Extract the (X, Y) coordinate from the center of the cell holding the provided text.  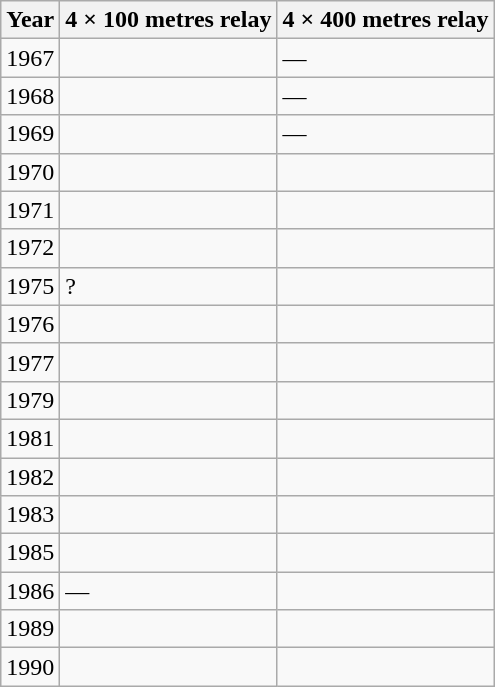
1971 (30, 210)
1968 (30, 96)
1986 (30, 591)
1990 (30, 667)
4 × 100 metres relay (168, 20)
1983 (30, 515)
1985 (30, 553)
1970 (30, 172)
1975 (30, 286)
4 × 400 metres relay (386, 20)
1981 (30, 438)
1967 (30, 58)
1976 (30, 324)
1972 (30, 248)
1969 (30, 134)
1989 (30, 629)
1977 (30, 362)
1979 (30, 400)
Year (30, 20)
1982 (30, 477)
? (168, 286)
